Identify which cell holds the provided text, then report its [X, Y] central coordinate. 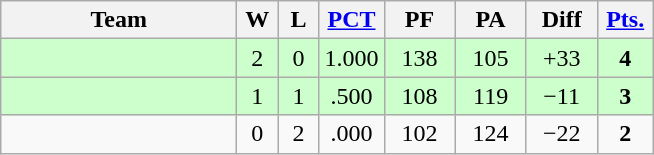
Team [119, 20]
4 [625, 58]
.000 [352, 134]
PF [420, 20]
119 [490, 96]
+33 [562, 58]
L [298, 20]
−11 [562, 96]
W [258, 20]
.500 [352, 96]
Diff [562, 20]
1.000 [352, 58]
3 [625, 96]
−22 [562, 134]
PCT [352, 20]
138 [420, 58]
124 [490, 134]
102 [420, 134]
105 [490, 58]
Pts. [625, 20]
PA [490, 20]
108 [420, 96]
